Scan for the cell matching the given text and deliver its (x, y) coordinate at center. 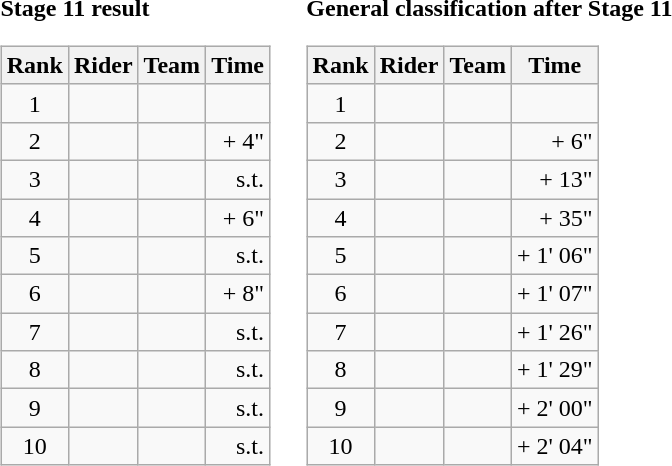
+ 1' 26" (554, 332)
+ 35" (554, 217)
+ 1' 06" (554, 256)
+ 2' 04" (554, 446)
+ 2' 00" (554, 408)
+ 8" (238, 294)
+ 1' 29" (554, 370)
+ 1' 07" (554, 294)
+ 13" (554, 179)
+ 4" (238, 141)
